Pinpoint the cell where the given text exists, returning its [x, y] midpoint coordinate. 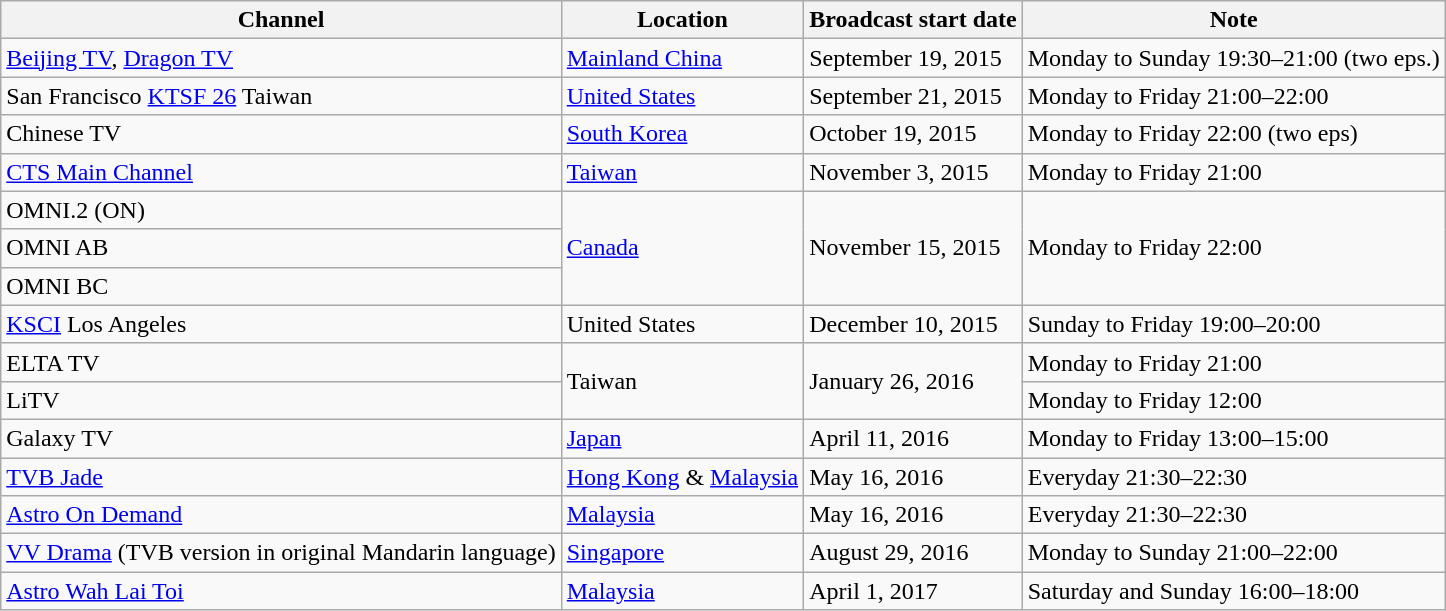
April 11, 2016 [914, 438]
September 21, 2015 [914, 96]
Sunday to Friday 19:00–20:00 [1234, 324]
South Korea [682, 134]
Japan [682, 438]
CTS Main Channel [281, 172]
October 19, 2015 [914, 134]
Astro Wah Lai Toi [281, 591]
Monday to Friday 21:00–22:00 [1234, 96]
Singapore [682, 553]
August 29, 2016 [914, 553]
Hong Kong & Malaysia [682, 477]
OMNI BC [281, 286]
Broadcast start date [914, 20]
Monday to Friday 13:00–15:00 [1234, 438]
Monday to Friday 22:00 (two eps) [1234, 134]
LiTV [281, 400]
December 10, 2015 [914, 324]
Monday to Sunday 21:00–22:00 [1234, 553]
OMNI.2 (ON) [281, 210]
January 26, 2016 [914, 381]
VV Drama (TVB version in original Mandarin language) [281, 553]
Monday to Sunday 19:30–21:00 (two eps.) [1234, 58]
April 1, 2017 [914, 591]
OMNI AB [281, 248]
Channel [281, 20]
November 15, 2015 [914, 248]
Chinese TV [281, 134]
Monday to Friday 22:00 [1234, 248]
Location [682, 20]
TVB Jade [281, 477]
Monday to Friday 12:00 [1234, 400]
San Francisco KTSF 26 Taiwan [281, 96]
Mainland China [682, 58]
Saturday and Sunday 16:00–18:00 [1234, 591]
Canada [682, 248]
Beijing TV, Dragon TV [281, 58]
KSCI Los Angeles [281, 324]
September 19, 2015 [914, 58]
November 3, 2015 [914, 172]
Note [1234, 20]
Galaxy TV [281, 438]
ELTA TV [281, 362]
Astro On Demand [281, 515]
